Capture the cell that displays the provided text and extract its (X, Y) central coordinate. 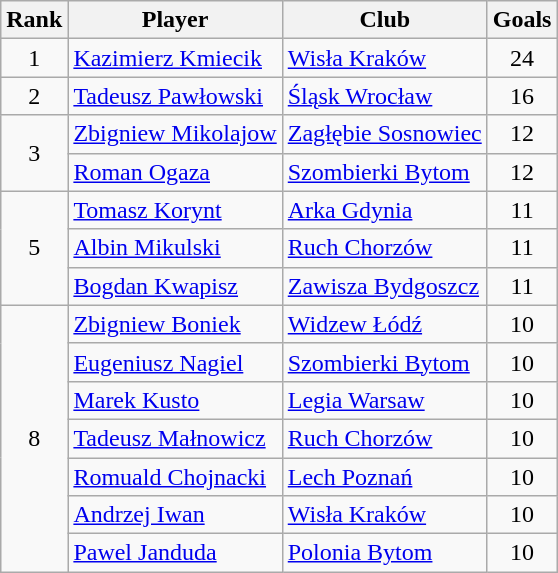
Widzew Łódź (384, 324)
Tadeusz Pawłowski (175, 96)
24 (522, 58)
Bogdan Kwapisz (175, 286)
3 (34, 153)
5 (34, 248)
16 (522, 96)
Zawisza Bydgoszcz (384, 286)
Polonia Bytom (384, 553)
Romuald Chojnacki (175, 477)
Tomasz Korynt (175, 210)
Marek Kusto (175, 400)
Rank (34, 20)
Albin Mikulski (175, 248)
Tadeusz Małnowicz (175, 438)
Pawel Janduda (175, 553)
Goals (522, 20)
Śląsk Wrocław (384, 96)
Player (175, 20)
Kazimierz Kmiecik (175, 58)
Roman Ogaza (175, 172)
8 (34, 438)
2 (34, 96)
Zagłębie Sosnowiec (384, 134)
Legia Warsaw (384, 400)
Zbigniew Boniek (175, 324)
1 (34, 58)
Eugeniusz Nagiel (175, 362)
Zbigniew Mikolajow (175, 134)
Arka Gdynia (384, 210)
Andrzej Iwan (175, 515)
Lech Poznań (384, 477)
Club (384, 20)
